Find where the given text appears and provide that cell's center as (x, y) coordinate. 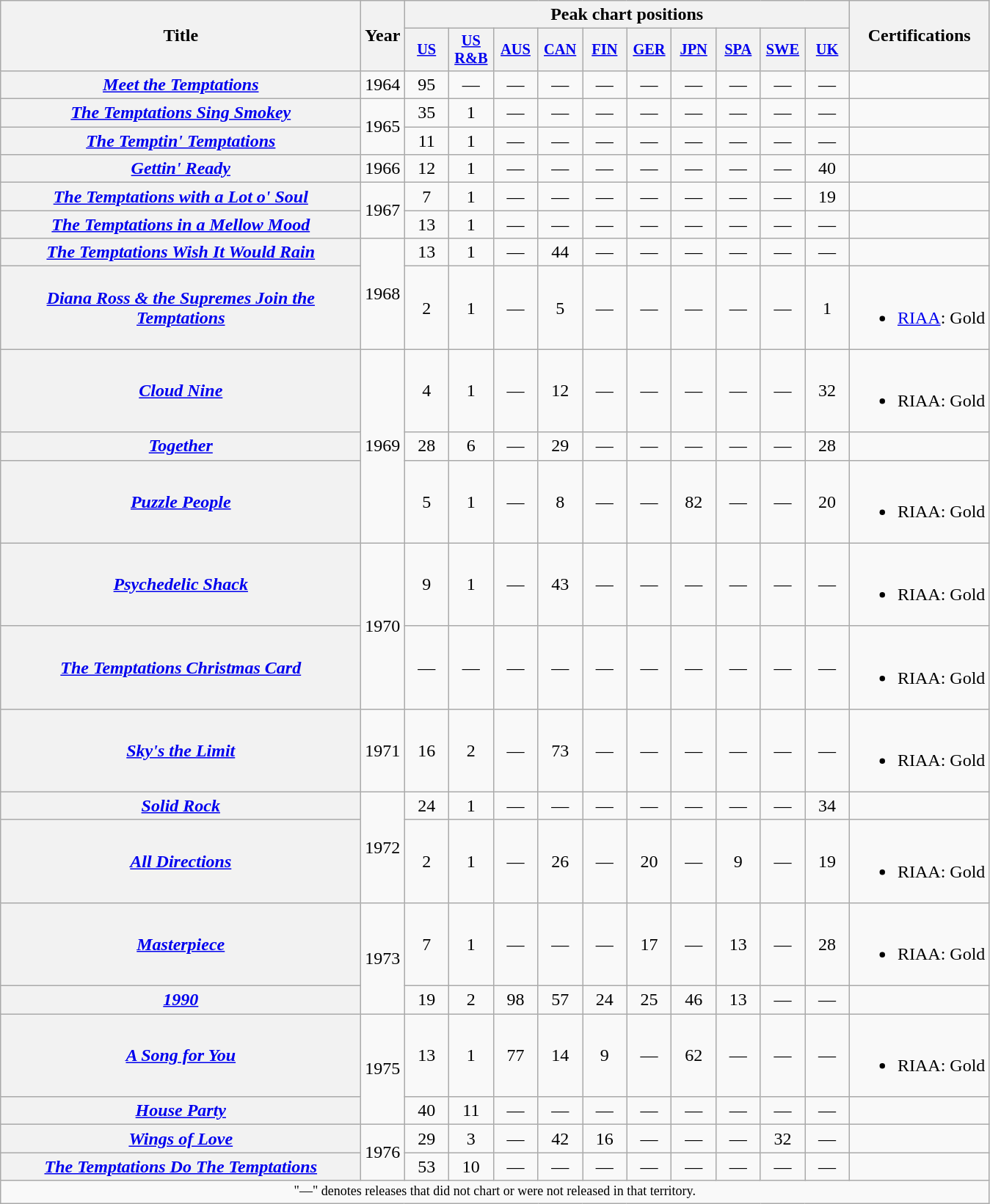
98 (515, 1000)
1971 (383, 750)
1975 (383, 1070)
53 (427, 1167)
82 (694, 502)
3 (471, 1139)
Certifications (919, 36)
1966 (383, 169)
Psychedelic Shack (181, 584)
All Directions (181, 861)
1967 (383, 211)
46 (694, 1000)
Together (181, 446)
44 (561, 252)
USR&B (471, 50)
35 (427, 113)
Year (383, 36)
1968 (383, 293)
Diana Ross & the Supremes Join the Temptations (181, 308)
1970 (383, 626)
95 (427, 84)
73 (561, 750)
1990 (181, 1000)
Solid Rock (181, 806)
43 (561, 584)
10 (471, 1167)
AUS (515, 50)
GER (649, 50)
SWE (782, 50)
JPN (694, 50)
26 (561, 861)
Sky's the Limit (181, 750)
The Temptations Wish It Would Rain (181, 252)
Meet the Temptations (181, 84)
Puzzle People (181, 502)
1965 (383, 127)
House Party (181, 1111)
57 (561, 1000)
The Temptin' Temptations (181, 141)
Cloud Nine (181, 390)
The Temptations Sing Smokey (181, 113)
The Temptations Do The Temptations (181, 1167)
1976 (383, 1153)
FIN (605, 50)
1969 (383, 446)
The Temptations with a Lot o' Soul (181, 197)
A Song for You (181, 1055)
Gettin' Ready (181, 169)
6 (471, 446)
The Temptations in a Mellow Mood (181, 225)
CAN (561, 50)
SPA (738, 50)
62 (694, 1055)
42 (561, 1139)
Wings of Love (181, 1139)
Masterpiece (181, 944)
1973 (383, 958)
8 (561, 502)
"—" denotes releases that did not chart or were not released in that territory. (495, 1192)
25 (649, 1000)
The Temptations Christmas Card (181, 668)
1972 (383, 847)
34 (828, 806)
UK (828, 50)
US (427, 50)
77 (515, 1055)
17 (649, 944)
Title (181, 36)
1964 (383, 84)
14 (561, 1055)
4 (427, 390)
Peak chart positions (627, 15)
